Determine the [X, Y] coordinate at the center of the cell enclosing the given text.  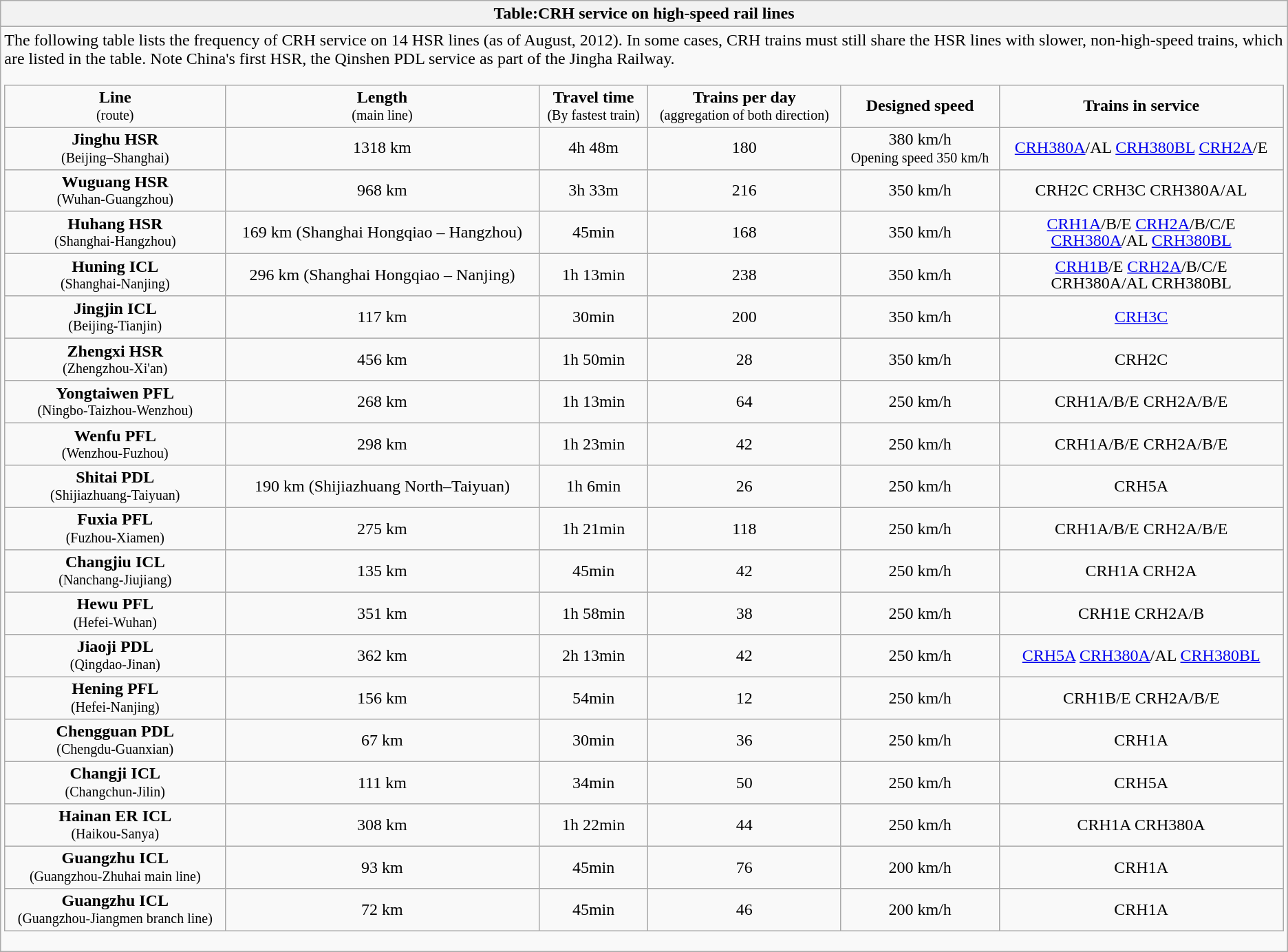
Jingjin ICL(Beijing-Tianjin) [116, 317]
Trains per day(aggregation of both direction) [744, 106]
111 km [383, 782]
67 km [383, 741]
1h 6min [593, 486]
238 [744, 275]
Guangzhu ICL(Guangzhou-Zhuhai main line) [116, 867]
296 km (Shanghai Hongqiao – Nanjing) [383, 275]
CRH1A CRH380A [1141, 825]
34min [593, 782]
308 km [383, 825]
Shitai PDL(Shijiazhuang-Taiyuan) [116, 486]
Fuxia PFL(Fuzhou-Xiamen) [116, 529]
351 km [383, 614]
1h 58min [593, 614]
275 km [383, 529]
4h 48m [593, 149]
Hewu PFL(Hefei-Wuhan) [116, 614]
156 km [383, 698]
44 [744, 825]
Changji ICL(Changchun-Jilin) [116, 782]
Huhang HSR(Shanghai-Hangzhou) [116, 233]
380 km/hOpening speed 350 km/h [920, 149]
362 km [383, 655]
200 [744, 317]
3h 33m [593, 190]
54min [593, 698]
216 [744, 190]
Travel time(By fastest train) [593, 106]
Table:CRH service on high-speed rail lines [644, 14]
2h 13min [593, 655]
CRH1B/E CRH2A/B/E [1141, 698]
968 km [383, 190]
28 [744, 359]
190 km (Shijiazhuang North–Taiyuan) [383, 486]
169 km (Shanghai Hongqiao – Hangzhou) [383, 233]
456 km [383, 359]
64 [744, 402]
268 km [383, 402]
Wuguang HSR(Wuhan-Guangzhou) [116, 190]
1318 km [383, 149]
50 [744, 782]
118 [744, 529]
12 [744, 698]
36 [744, 741]
1h 23min [593, 445]
Jiaoji PDL(Qingdao-Jinan) [116, 655]
1h 21min [593, 529]
Chengguan PDL(Chengdu-Guanxian) [116, 741]
CRH3C [1141, 317]
Wenfu PFL(Wenzhou-Fuzhou) [116, 445]
Yongtaiwen PFL(Ningbo-Taizhou-Wenzhou) [116, 402]
72 km [383, 910]
Huning ICL(Shanghai-Nanjing) [116, 275]
117 km [383, 317]
CRH2C [1141, 359]
Hening PFL(Hefei-Nanjing) [116, 698]
Changjiu ICL(Nanchang-Jiujiang) [116, 571]
Jinghu HSR(Beijing–Shanghai) [116, 149]
168 [744, 233]
1h 22min [593, 825]
135 km [383, 571]
Zhengxi HSR(Zhengzhou-Xi'an) [116, 359]
Designed speed [920, 106]
38 [744, 614]
CRH380A/AL CRH380BL CRH2A/E [1141, 149]
CRH5A CRH380A/AL CRH380BL [1141, 655]
26 [744, 486]
76 [744, 867]
Length(main line) [383, 106]
Hainan ER ICL(Haikou-Sanya) [116, 825]
298 km [383, 445]
CRH2C CRH3C CRH380A/AL [1141, 190]
1h 50min [593, 359]
CRH1A/B/E CRH2A/B/C/ECRH380A/AL CRH380BL [1141, 233]
46 [744, 910]
93 km [383, 867]
Guangzhu ICL(Guangzhou-Jiangmen branch line) [116, 910]
CRH1A CRH2A [1141, 571]
CRH1E CRH2A/B [1141, 614]
Trains in service [1141, 106]
Line(route) [116, 106]
CRH1B/E CRH2A/B/C/ECRH380A/AL CRH380BL [1141, 275]
180 [744, 149]
